Return the [X, Y] coordinate for the center point of the cell that contains the specified text.  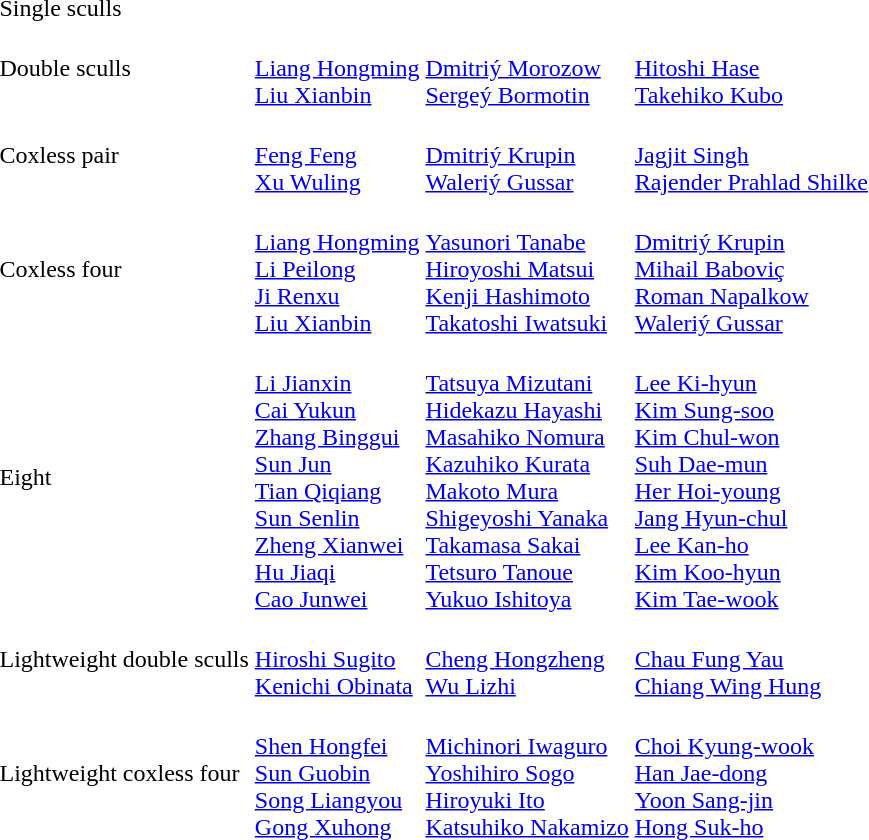
Yasunori TanabeHiroyoshi MatsuiKenji HashimotoTakatoshi Iwatsuki [527, 269]
Li JianxinCai YukunZhang BingguiSun JunTian QiqiangSun SenlinZheng XianweiHu JiaqiCao Junwei [337, 478]
Dmitriý KrupinMihail BaboviçRoman NapalkowWaleriý Gussar [751, 269]
Dmitriý KrupinWaleriý Gussar [527, 155]
Lee Ki-hyunKim Sung-sooKim Chul-wonSuh Dae-munHer Hoi-youngJang Hyun-chulLee Kan-hoKim Koo-hyunKim Tae-wook [751, 478]
Cheng HongzhengWu Lizhi [527, 659]
Hitoshi HaseTakehiko Kubo [751, 68]
Feng FengXu Wuling [337, 155]
Jagjit SinghRajender Prahlad Shilke [751, 155]
Liang HongmingLiu Xianbin [337, 68]
Dmitriý MorozowSergeý Bormotin [527, 68]
Liang HongmingLi PeilongJi RenxuLiu Xianbin [337, 269]
Hiroshi SugitoKenichi Obinata [337, 659]
Tatsuya MizutaniHidekazu HayashiMasahiko NomuraKazuhiko KurataMakoto MuraShigeyoshi YanakaTakamasa SakaiTetsuro TanoueYukuo Ishitoya [527, 478]
Chau Fung YauChiang Wing Hung [751, 659]
